Return the (x, y) coordinate for the center point of the cell that contains the specified text.  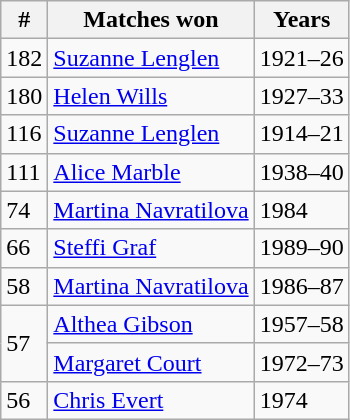
116 (24, 134)
1989–90 (302, 248)
Alice Marble (151, 172)
1938–40 (302, 172)
Matches won (151, 20)
Years (302, 20)
1921–26 (302, 58)
1914–21 (302, 134)
# (24, 20)
1974 (302, 400)
74 (24, 210)
66 (24, 248)
1986–87 (302, 286)
Helen Wills (151, 96)
180 (24, 96)
Margaret Court (151, 362)
58 (24, 286)
Chris Evert (151, 400)
1957–58 (302, 324)
111 (24, 172)
Steffi Graf (151, 248)
Althea Gibson (151, 324)
182 (24, 58)
1972–73 (302, 362)
1984 (302, 210)
56 (24, 400)
57 (24, 343)
1927–33 (302, 96)
